Capture the cell that displays the provided text and extract its (X, Y) central coordinate. 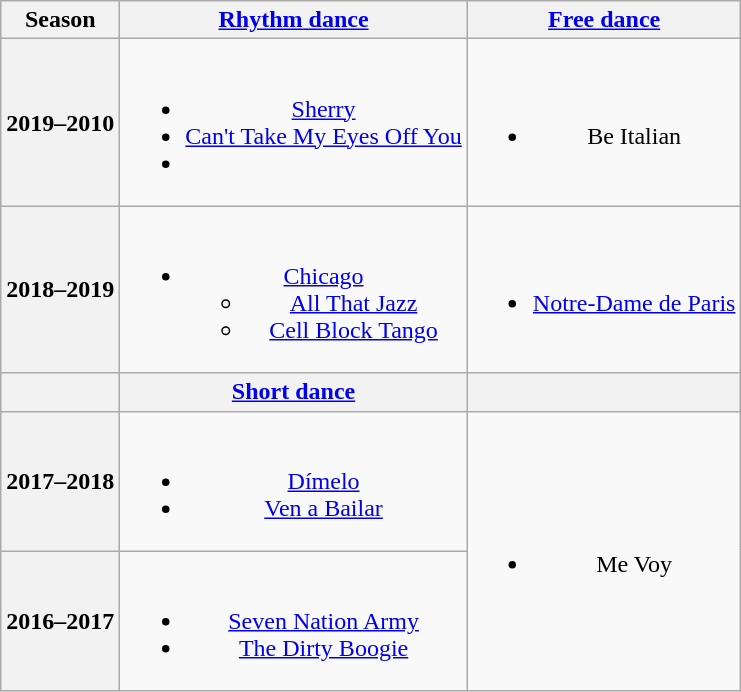
Chicago All That Jazz Cell Block Tango (294, 290)
Rhythm dance (294, 20)
Seven Nation Army The Dirty Boogie (294, 621)
2019–2010 (60, 122)
2016–2017 (60, 621)
Notre-Dame de Paris (604, 290)
Free dance (604, 20)
2018–2019 (60, 290)
Be Italian (604, 122)
2017–2018 (60, 481)
Sherry Can't Take My Eyes Off You (294, 122)
Me Voy (604, 551)
Short dance (294, 392)
Season (60, 20)
Dímelo Ven a Bailar (294, 481)
